Identify which cell holds the provided text, then report its [X, Y] central coordinate. 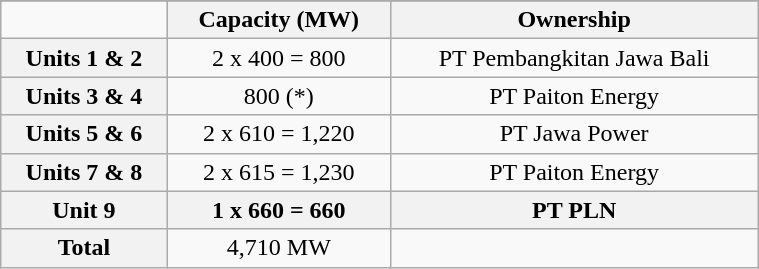
PT Pembangkitan Jawa Bali [574, 58]
Units 1 & 2 [84, 58]
Ownership [574, 20]
2 x 400 = 800 [279, 58]
PT Jawa Power [574, 134]
1 x 660 = 660 [279, 210]
Capacity (MW) [279, 20]
2 x 610 = 1,220 [279, 134]
2 x 615 = 1,230 [279, 172]
Units 3 & 4 [84, 96]
Units 7 & 8 [84, 172]
Total [84, 248]
PT PLN [574, 210]
800 (*) [279, 96]
Unit 9 [84, 210]
Units 5 & 6 [84, 134]
4,710 MW [279, 248]
